Return (x, y) of the center of cell containing provided text 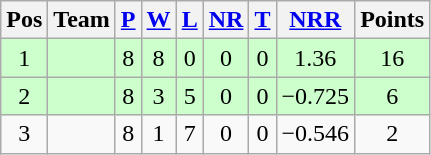
7 (190, 134)
NR (226, 20)
Team (82, 20)
L (190, 20)
Points (392, 20)
NRR (316, 20)
5 (190, 96)
1.36 (316, 58)
−0.725 (316, 96)
−0.546 (316, 134)
P (128, 20)
6 (392, 96)
Pos (24, 20)
16 (392, 58)
T (262, 20)
W (158, 20)
